Scan for the cell matching the given text and deliver its [x, y] coordinate at center. 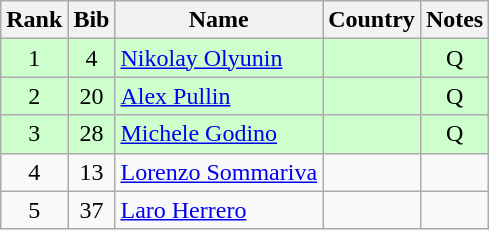
20 [92, 96]
1 [34, 58]
Michele Godino [219, 134]
Name [219, 20]
Laro Herrero [219, 210]
5 [34, 210]
Country [372, 20]
Lorenzo Sommariva [219, 172]
Rank [34, 20]
Bib [92, 20]
3 [34, 134]
28 [92, 134]
2 [34, 96]
Alex Pullin [219, 96]
37 [92, 210]
Nikolay Olyunin [219, 58]
Notes [454, 20]
13 [92, 172]
